Find where the given text appears and provide that cell's center as [X, Y] coordinate. 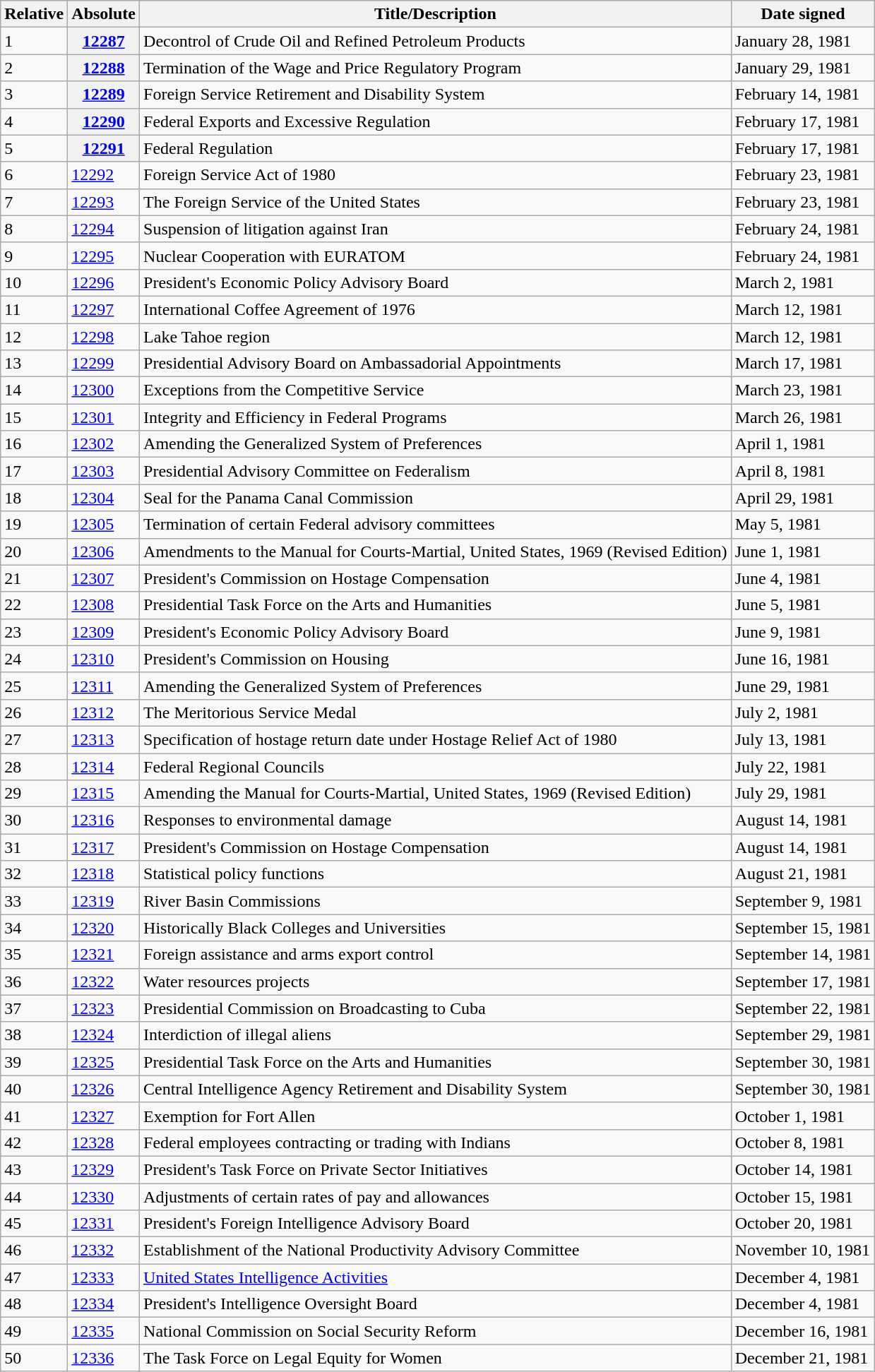
June 16, 1981 [803, 659]
40 [34, 1089]
12315 [104, 794]
September 22, 1981 [803, 1008]
12292 [104, 175]
12318 [104, 874]
March 26, 1981 [803, 417]
12325 [104, 1062]
The Task Force on Legal Equity for Women [436, 1358]
12320 [104, 928]
Lake Tahoe region [436, 337]
31 [34, 847]
The Meritorious Service Medal [436, 712]
41 [34, 1116]
International Coffee Agreement of 1976 [436, 309]
President's Task Force on Private Sector Initiatives [436, 1169]
September 17, 1981 [803, 982]
Integrity and Efficiency in Federal Programs [436, 417]
33 [34, 901]
12317 [104, 847]
March 17, 1981 [803, 364]
Responses to environmental damage [436, 821]
29 [34, 794]
12333 [104, 1277]
Presidential Commission on Broadcasting to Cuba [436, 1008]
Interdiction of illegal aliens [436, 1035]
12294 [104, 229]
37 [34, 1008]
September 14, 1981 [803, 955]
12322 [104, 982]
12332 [104, 1251]
9 [34, 256]
12310 [104, 659]
12301 [104, 417]
21 [34, 578]
18 [34, 498]
October 15, 1981 [803, 1197]
12319 [104, 901]
Exceptions from the Competitive Service [436, 390]
20 [34, 551]
49 [34, 1331]
7 [34, 202]
April 8, 1981 [803, 471]
39 [34, 1062]
January 28, 1981 [803, 41]
12306 [104, 551]
12309 [104, 632]
12293 [104, 202]
12335 [104, 1331]
October 8, 1981 [803, 1143]
12313 [104, 739]
National Commission on Social Security Reform [436, 1331]
12314 [104, 766]
50 [34, 1358]
12321 [104, 955]
Water resources projects [436, 982]
36 [34, 982]
October 20, 1981 [803, 1224]
May 5, 1981 [803, 525]
12300 [104, 390]
19 [34, 525]
July 22, 1981 [803, 766]
38 [34, 1035]
Termination of certain Federal advisory committees [436, 525]
June 9, 1981 [803, 632]
Federal employees contracting or trading with Indians [436, 1143]
12303 [104, 471]
President's Foreign Intelligence Advisory Board [436, 1224]
28 [34, 766]
Absolute [104, 14]
June 29, 1981 [803, 686]
August 21, 1981 [803, 874]
17 [34, 471]
February 14, 1981 [803, 95]
34 [34, 928]
12 [34, 337]
24 [34, 659]
46 [34, 1251]
12316 [104, 821]
12288 [104, 68]
Federal Exports and Excessive Regulation [436, 121]
3 [34, 95]
Nuclear Cooperation with EURATOM [436, 256]
11 [34, 309]
12308 [104, 605]
September 29, 1981 [803, 1035]
Adjustments of certain rates of pay and allowances [436, 1197]
Establishment of the National Productivity Advisory Committee [436, 1251]
5 [34, 148]
12328 [104, 1143]
12311 [104, 686]
12289 [104, 95]
October 1, 1981 [803, 1116]
December 16, 1981 [803, 1331]
12323 [104, 1008]
Foreign Service Retirement and Disability System [436, 95]
12290 [104, 121]
March 23, 1981 [803, 390]
Relative [34, 14]
Title/Description [436, 14]
Seal for the Panama Canal Commission [436, 498]
35 [34, 955]
8 [34, 229]
4 [34, 121]
27 [34, 739]
30 [34, 821]
12326 [104, 1089]
22 [34, 605]
June 5, 1981 [803, 605]
Presidential Advisory Committee on Federalism [436, 471]
12304 [104, 498]
Amendments to the Manual for Courts-Martial, United States, 1969 (Revised Edition) [436, 551]
Date signed [803, 14]
Presidential Advisory Board on Ambassadorial Appointments [436, 364]
12324 [104, 1035]
Central Intelligence Agency Retirement and Disability System [436, 1089]
47 [34, 1277]
42 [34, 1143]
Federal Regulation [436, 148]
12329 [104, 1169]
26 [34, 712]
23 [34, 632]
44 [34, 1197]
July 29, 1981 [803, 794]
12302 [104, 444]
10 [34, 282]
1 [34, 41]
Historically Black Colleges and Universities [436, 928]
Exemption for Fort Allen [436, 1116]
12305 [104, 525]
43 [34, 1169]
12299 [104, 364]
September 9, 1981 [803, 901]
Termination of the Wage and Price Regulatory Program [436, 68]
Foreign Service Act of 1980 [436, 175]
12291 [104, 148]
Suspension of litigation against Iran [436, 229]
2 [34, 68]
April 1, 1981 [803, 444]
12296 [104, 282]
12297 [104, 309]
12312 [104, 712]
July 13, 1981 [803, 739]
32 [34, 874]
Federal Regional Councils [436, 766]
12327 [104, 1116]
Amending the Manual for Courts-Martial, United States, 1969 (Revised Edition) [436, 794]
12307 [104, 578]
12336 [104, 1358]
September 15, 1981 [803, 928]
45 [34, 1224]
November 10, 1981 [803, 1251]
July 2, 1981 [803, 712]
12295 [104, 256]
14 [34, 390]
6 [34, 175]
25 [34, 686]
12331 [104, 1224]
President's Commission on Housing [436, 659]
13 [34, 364]
16 [34, 444]
Statistical policy functions [436, 874]
June 4, 1981 [803, 578]
June 1, 1981 [803, 551]
January 29, 1981 [803, 68]
12330 [104, 1197]
12334 [104, 1304]
The Foreign Service of the United States [436, 202]
48 [34, 1304]
December 21, 1981 [803, 1358]
March 2, 1981 [803, 282]
April 29, 1981 [803, 498]
Foreign assistance and arms export control [436, 955]
Specification of hostage return date under Hostage Relief Act of 1980 [436, 739]
12298 [104, 337]
15 [34, 417]
River Basin Commissions [436, 901]
President's Intelligence Oversight Board [436, 1304]
October 14, 1981 [803, 1169]
12287 [104, 41]
Decontrol of Crude Oil and Refined Petroleum Products [436, 41]
United States Intelligence Activities [436, 1277]
